Detect which cell encompasses the target text, then output its (X, Y) center coordinate. 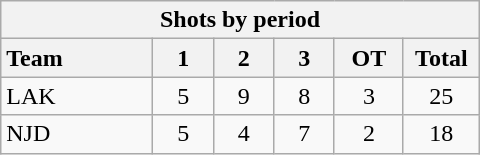
Shots by period (240, 20)
OT (368, 58)
NJD (77, 134)
Team (77, 58)
18 (441, 134)
1 (184, 58)
7 (304, 134)
9 (244, 96)
25 (441, 96)
LAK (77, 96)
4 (244, 134)
Total (441, 58)
8 (304, 96)
